Extract the (X, Y) coordinate from the center of the cell holding the provided text.  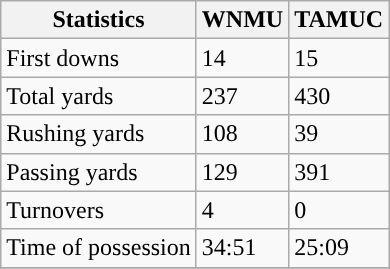
14 (242, 58)
34:51 (242, 248)
First downs (99, 58)
237 (242, 96)
Total yards (99, 96)
Turnovers (99, 210)
0 (339, 210)
15 (339, 58)
Rushing yards (99, 134)
129 (242, 172)
WNMU (242, 20)
4 (242, 210)
430 (339, 96)
TAMUC (339, 20)
Statistics (99, 20)
25:09 (339, 248)
391 (339, 172)
108 (242, 134)
Time of possession (99, 248)
Passing yards (99, 172)
39 (339, 134)
